Detect which cell encompasses the target text, then output its [X, Y] center coordinate. 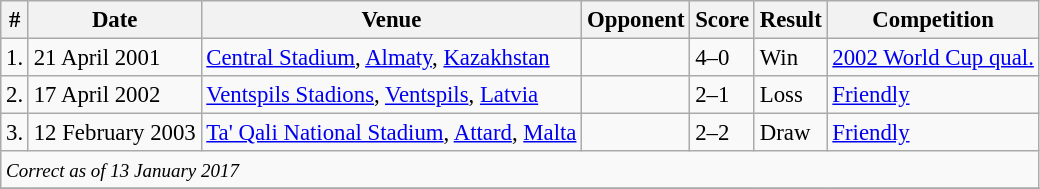
Central Stadium, Almaty, Kazakhstan [392, 58]
Loss [790, 95]
Opponent [636, 20]
Competition [933, 20]
Draw [790, 133]
Ta' Qali National Stadium, Attard, Malta [392, 133]
2–1 [722, 95]
Win [790, 58]
Result [790, 20]
Date [114, 20]
2–2 [722, 133]
1. [15, 58]
2. [15, 95]
# [15, 20]
4–0 [722, 58]
Venue [392, 20]
3. [15, 133]
Score [722, 20]
Ventspils Stadions, Ventspils, Latvia [392, 95]
12 February 2003 [114, 133]
21 April 2001 [114, 58]
2002 World Cup qual. [933, 58]
Correct as of 13 January 2017 [520, 170]
17 April 2002 [114, 95]
